Capture the cell that displays the provided text and extract its [x, y] central coordinate. 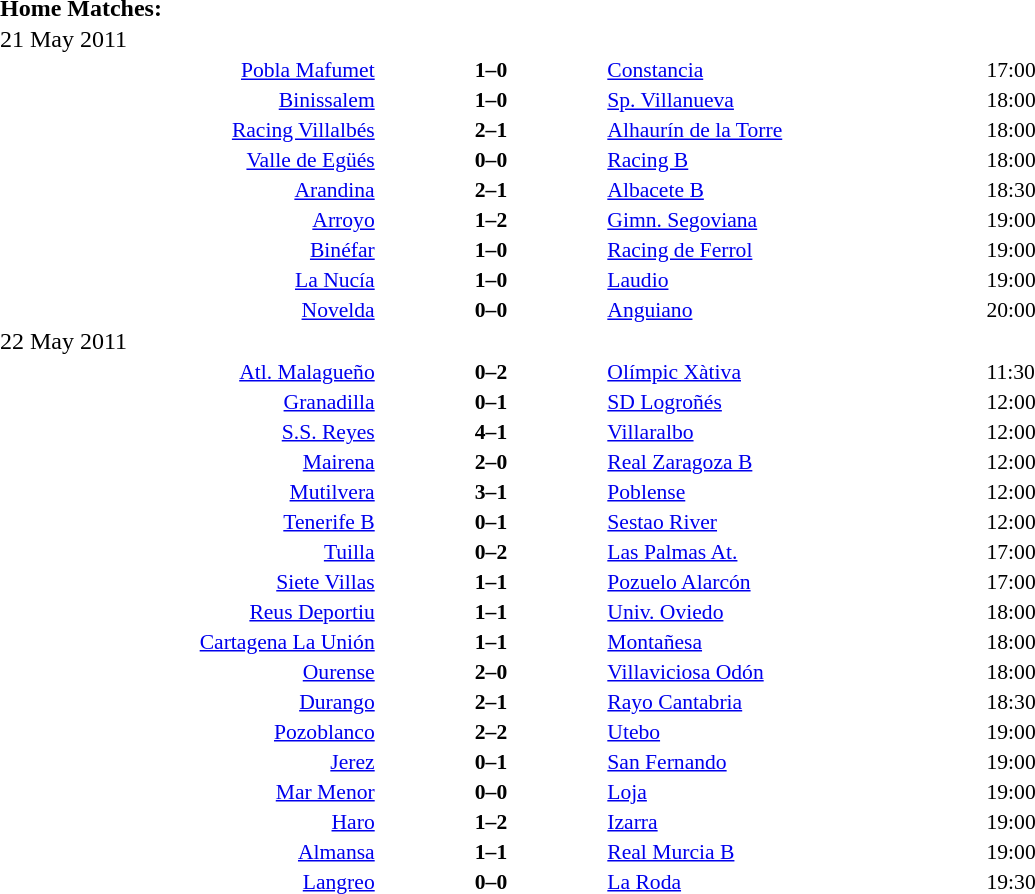
Anguiano [795, 310]
Las Palmas At. [795, 552]
Laudio [795, 280]
Real Zaragoza B [795, 462]
San Fernando [795, 762]
Sestao River [795, 522]
Real Murcia B [795, 852]
Constancia [795, 70]
SD Logroñés [795, 402]
Villaralbo [795, 432]
Utebo [795, 732]
4–1 [492, 432]
3–1 [492, 492]
Rayo Cantabria [795, 702]
2–2 [492, 732]
Racing B [795, 160]
Alhaurín de la Torre [795, 130]
Montañesa [795, 642]
Gimn. Segoviana [795, 220]
Izarra [795, 822]
Loja [795, 792]
Univ. Oviedo [795, 612]
Pozuelo Alarcón [795, 582]
Villaviciosa Odón [795, 672]
Sp. Villanueva [795, 100]
Albacete B [795, 190]
Racing de Ferrol [795, 250]
Poblense [795, 492]
Olímpic Xàtiva [795, 372]
